Capture the cell that displays the provided text and extract its [X, Y] central coordinate. 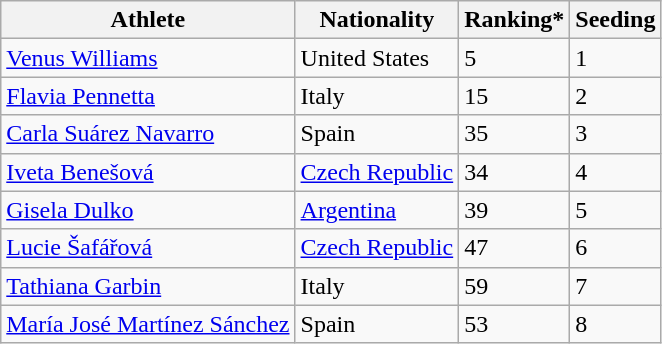
15 [514, 96]
Carla Suárez Navarro [148, 134]
Flavia Pennetta [148, 96]
35 [514, 134]
8 [616, 324]
39 [514, 210]
Lucie Šafářová [148, 248]
3 [616, 134]
59 [514, 286]
6 [616, 248]
53 [514, 324]
Nationality [377, 20]
34 [514, 172]
2 [616, 96]
Seeding [616, 20]
7 [616, 286]
Athlete [148, 20]
47 [514, 248]
Iveta Benešová [148, 172]
Argentina [377, 210]
Gisela Dulko [148, 210]
Tathiana Garbin [148, 286]
United States [377, 58]
1 [616, 58]
4 [616, 172]
María José Martínez Sánchez [148, 324]
Ranking* [514, 20]
Venus Williams [148, 58]
